Return the (x, y) coordinate for the center point of the cell that contains the specified text.  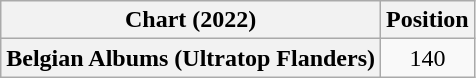
Position (428, 20)
Belgian Albums (Ultratop Flanders) (191, 58)
140 (428, 58)
Chart (2022) (191, 20)
